Find where the given text appears and provide that cell's center as (x, y) coordinate. 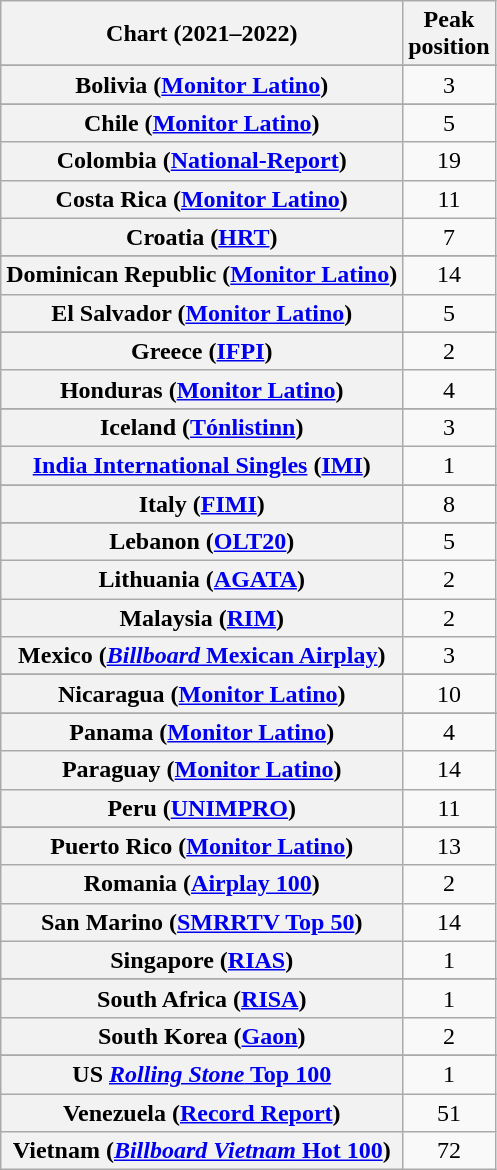
Vietnam (Billboard Vietnam Hot 100) (202, 1151)
Chile (Monitor Latino) (202, 123)
Malaysia (RIM) (202, 618)
Bolivia (Monitor Latino) (202, 85)
19 (449, 161)
Greece (IFPI) (202, 351)
Costa Rica (Monitor Latino) (202, 199)
Venezuela (Record Report) (202, 1113)
Peakposition (449, 34)
13 (449, 846)
51 (449, 1113)
Honduras (Monitor Latino) (202, 389)
South Africa (RISA) (202, 998)
Croatia (HRT) (202, 237)
Mexico (Billboard Mexican Airplay) (202, 656)
Panama (Monitor Latino) (202, 732)
8 (449, 503)
San Marino (SMRRTV Top 50) (202, 922)
Italy (FIMI) (202, 503)
Nicaragua (Monitor Latino) (202, 694)
Lebanon (OLT20) (202, 542)
10 (449, 694)
Romania (Airplay 100) (202, 884)
Colombia (National-Report) (202, 161)
72 (449, 1151)
Puerto Rico (Monitor Latino) (202, 846)
Iceland (Tónlistinn) (202, 427)
7 (449, 237)
India International Singles (IMI) (202, 465)
El Salvador (Monitor Latino) (202, 313)
Dominican Republic (Monitor Latino) (202, 275)
Peru (UNIMPRO) (202, 808)
US Rolling Stone Top 100 (202, 1074)
Singapore (RIAS) (202, 960)
Chart (2021–2022) (202, 34)
Lithuania (AGATA) (202, 580)
South Korea (Gaon) (202, 1036)
Paraguay (Monitor Latino) (202, 770)
